Output the [X, Y] coordinate of the center of the cell containing the given text.  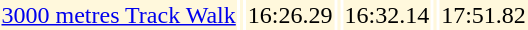
16:32.14 [387, 15]
3000 metres Track Walk [118, 15]
17:51.82 [484, 15]
16:26.29 [290, 15]
